Determine the [x, y] coordinate at the center of the cell enclosing the given text.  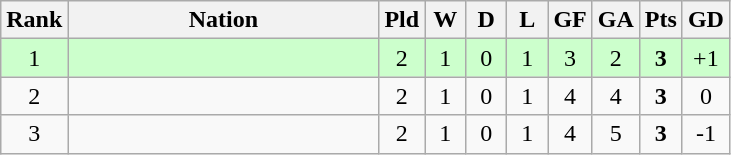
-1 [706, 134]
W [446, 20]
L [528, 20]
GF [570, 20]
+1 [706, 58]
5 [616, 134]
GD [706, 20]
Pts [660, 20]
GA [616, 20]
D [486, 20]
Nation [224, 20]
Rank [34, 20]
Pld [402, 20]
